Provide the [x, y] coordinate of the cell's center where the given text is located.  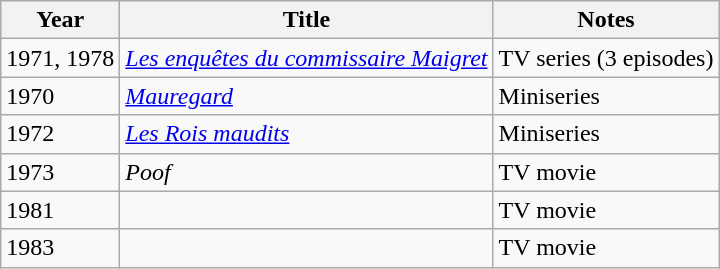
TV series (3 episodes) [606, 58]
1972 [60, 134]
1983 [60, 248]
Les enquêtes du commissaire Maigret [306, 58]
1973 [60, 172]
1970 [60, 96]
1971, 1978 [60, 58]
Notes [606, 20]
Poof [306, 172]
Les Rois maudits [306, 134]
1981 [60, 210]
Mauregard [306, 96]
Year [60, 20]
Title [306, 20]
